Detect which cell encompasses the target text, then output its [x, y] center coordinate. 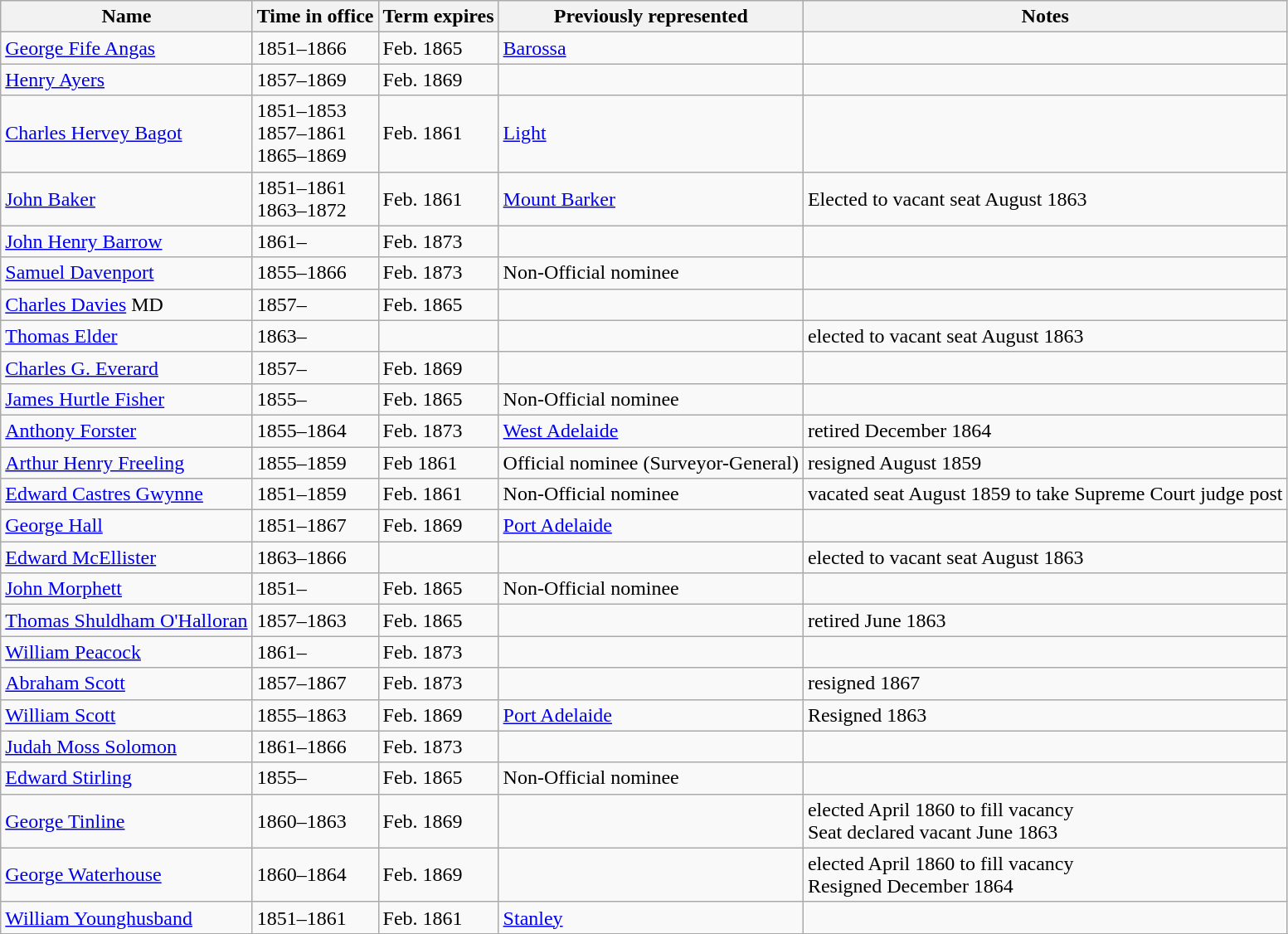
Notes [1045, 17]
Light [650, 134]
Arthur Henry Freeling [126, 462]
elected April 1860 to fill vacancySeat declared vacant June 1863 [1045, 821]
Samuel Davenport [126, 273]
Name [126, 17]
1860–1863 [315, 821]
John Baker [126, 199]
retired December 1864 [1045, 431]
Thomas Elder [126, 336]
Charles G. Everard [126, 367]
1851–1859 [315, 494]
Barossa [650, 48]
1861–1866 [315, 747]
1863–1866 [315, 557]
1855–1864 [315, 431]
Previously represented [650, 17]
Time in office [315, 17]
1851–1866 [315, 48]
1863– [315, 336]
Henry Ayers [126, 80]
1851–1867 [315, 526]
Judah Moss Solomon [126, 747]
1857–1869 [315, 80]
George Tinline [126, 821]
Official nominee (Surveyor-General) [650, 462]
1851– [315, 589]
John Morphett [126, 589]
James Hurtle Fisher [126, 399]
1860–1864 [315, 874]
William Peacock [126, 652]
William Scott [126, 715]
George Fife Angas [126, 48]
Thomas Shuldham O'Halloran [126, 620]
1851–18531857–18611865–1869 [315, 134]
Edward Stirling [126, 778]
Term expires [438, 17]
George Waterhouse [126, 874]
Abraham Scott [126, 683]
1851–18611863–1872 [315, 199]
Elected to vacant seat August 1863 [1045, 199]
Charles Davies MD [126, 304]
Charles Hervey Bagot [126, 134]
vacated seat August 1859 to take Supreme Court judge post [1045, 494]
William Younghusband [126, 917]
Resigned 1863 [1045, 715]
1855–1863 [315, 715]
George Hall [126, 526]
West Adelaide [650, 431]
1857–1863 [315, 620]
resigned 1867 [1045, 683]
1851–1861 [315, 917]
Mount Barker [650, 199]
Anthony Forster [126, 431]
elected April 1860 to fill vacancy Resigned December 1864 [1045, 874]
Edward Castres Gwynne [126, 494]
Edward McEllister [126, 557]
Feb 1861 [438, 462]
1855–1866 [315, 273]
1857–1867 [315, 683]
retired June 1863 [1045, 620]
1855–1859 [315, 462]
Stanley [650, 917]
John Henry Barrow [126, 241]
resigned August 1859 [1045, 462]
